Capture the cell that displays the provided text and extract its (x, y) central coordinate. 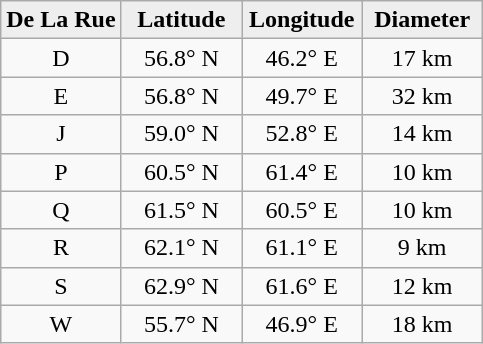
De La Rue (61, 20)
59.0° N (181, 134)
62.1° N (181, 248)
55.7° N (181, 324)
Diameter (422, 20)
P (61, 172)
18 km (422, 324)
9 km (422, 248)
46.9° E (302, 324)
61.1° E (302, 248)
49.7° E (302, 96)
46.2° E (302, 58)
W (61, 324)
14 km (422, 134)
60.5° E (302, 210)
J (61, 134)
61.6° E (302, 286)
Longitude (302, 20)
62.9° N (181, 286)
S (61, 286)
61.4° E (302, 172)
E (61, 96)
61.5° N (181, 210)
32 km (422, 96)
Latitude (181, 20)
60.5° N (181, 172)
Q (61, 210)
17 km (422, 58)
D (61, 58)
52.8° E (302, 134)
12 km (422, 286)
R (61, 248)
